Search for the cell housing the specified text and yield its (X, Y) center coordinate. 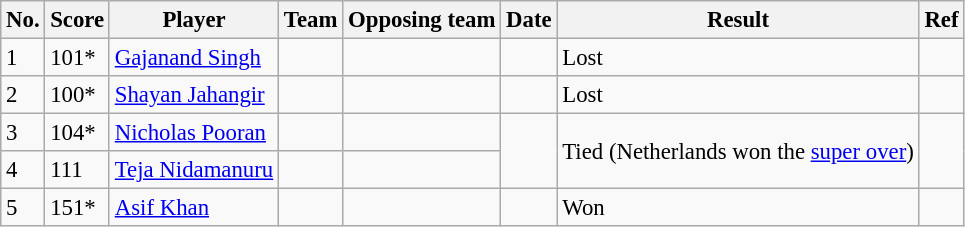
1 (23, 58)
2 (23, 95)
Won (738, 208)
Ref (942, 20)
Date (529, 20)
3 (23, 133)
101* (78, 58)
Nicholas Pooran (194, 133)
100* (78, 95)
Player (194, 20)
4 (23, 170)
Teja Nidamanuru (194, 170)
Asif Khan (194, 208)
Opposing team (422, 20)
104* (78, 133)
111 (78, 170)
5 (23, 208)
151* (78, 208)
Shayan Jahangir (194, 95)
Gajanand Singh (194, 58)
Score (78, 20)
No. (23, 20)
Result (738, 20)
Tied (Netherlands won the super over) (738, 152)
Team (311, 20)
